Pinpoint the cell where the given text exists, returning its (x, y) midpoint coordinate. 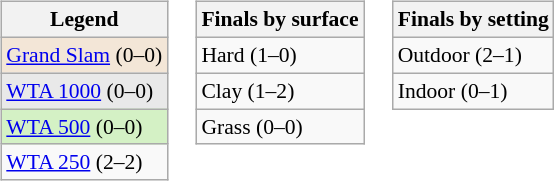
Hard (1–0) (280, 55)
Finals by setting (474, 20)
Grand Slam (0–0) (84, 55)
WTA 250 (2–2) (84, 162)
Grass (0–0) (280, 127)
Outdoor (2–1) (474, 55)
WTA 500 (0–0) (84, 127)
WTA 1000 (0–0) (84, 91)
Finals by surface (280, 20)
Legend (84, 20)
Indoor (0–1) (474, 91)
Clay (1–2) (280, 91)
